Scan for the cell matching the given text and deliver its [X, Y] coordinate at center. 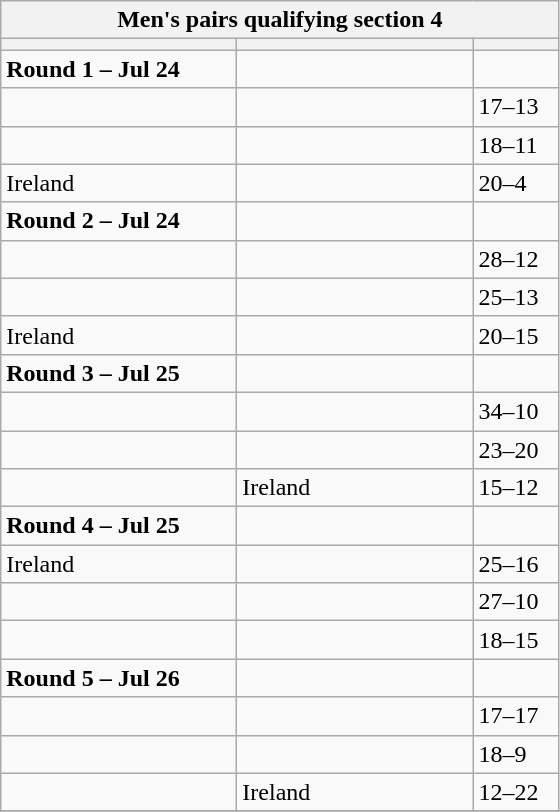
Men's pairs qualifying section 4 [280, 20]
17–13 [516, 107]
20–15 [516, 335]
Round 3 – Jul 25 [119, 373]
Round 1 – Jul 24 [119, 69]
18–9 [516, 754]
34–10 [516, 411]
17–17 [516, 716]
27–10 [516, 602]
25–16 [516, 564]
28–12 [516, 259]
23–20 [516, 449]
18–11 [516, 145]
15–12 [516, 488]
18–15 [516, 640]
Round 5 – Jul 26 [119, 678]
Round 4 – Jul 25 [119, 526]
Round 2 – Jul 24 [119, 221]
25–13 [516, 297]
12–22 [516, 792]
20–4 [516, 183]
